Return [x, y] of the center of cell containing provided text 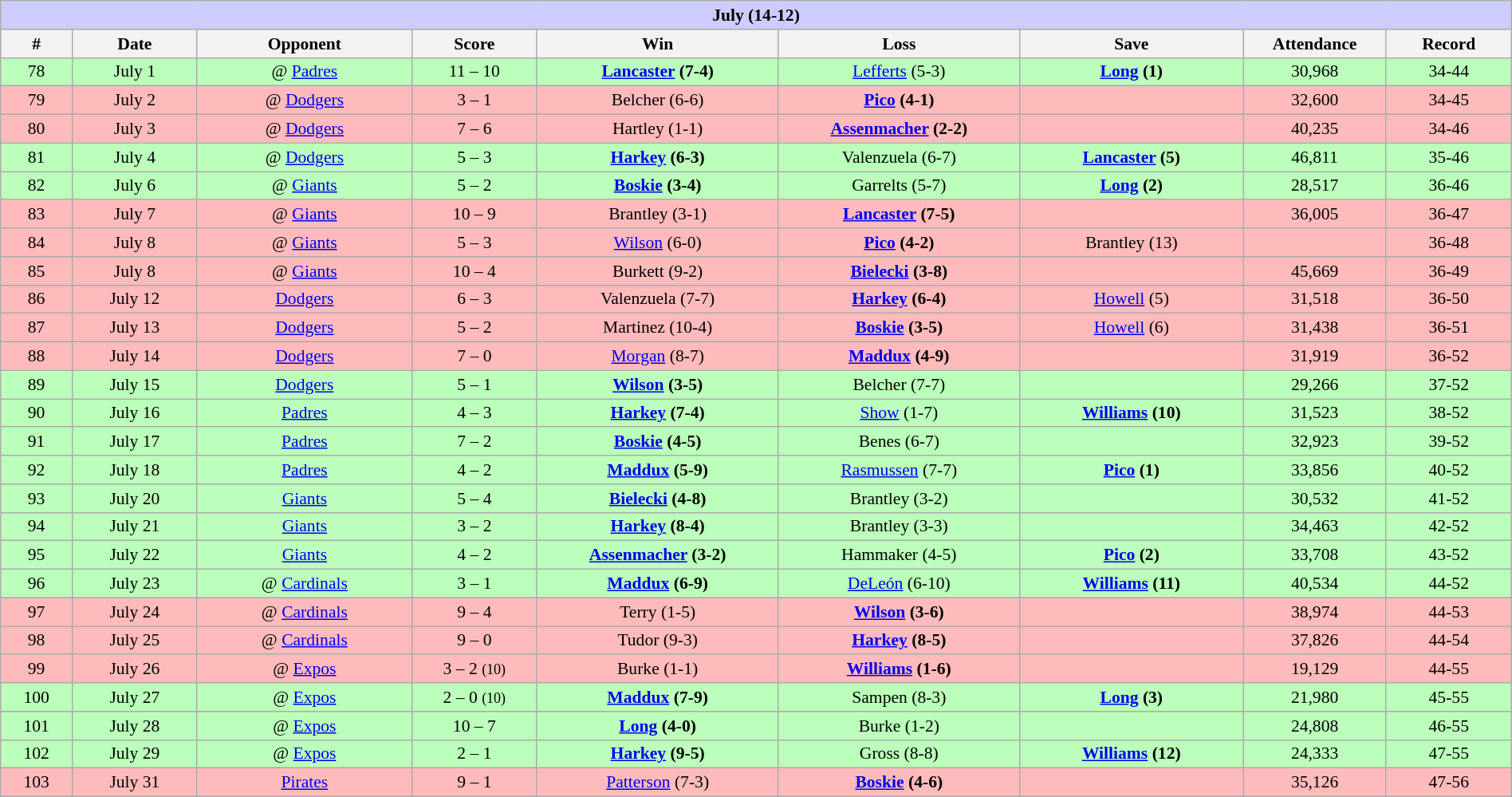
40,235 [1314, 128]
24,808 [1314, 725]
Brantley (3-3) [900, 527]
11 – 10 [474, 72]
July 27 [134, 697]
Long (3) [1132, 697]
July 25 [134, 640]
# [37, 43]
44-54 [1448, 640]
36,005 [1314, 214]
July 24 [134, 612]
Patterson (7-3) [657, 783]
35-46 [1448, 157]
July 31 [134, 783]
July (14-12) [756, 15]
Bielecki (4-8) [657, 498]
Pico (1) [1132, 470]
July 18 [134, 470]
July 22 [134, 555]
7 – 6 [474, 128]
July 4 [134, 157]
91 [37, 441]
Win [657, 43]
July 2 [134, 101]
July 13 [134, 328]
Boskie (3-5) [900, 328]
92 [37, 470]
5 – 4 [474, 498]
40-52 [1448, 470]
36-49 [1448, 270]
Sampen (8-3) [900, 697]
Howell (5) [1132, 299]
July 28 [134, 725]
July 1 [134, 72]
89 [37, 385]
35,126 [1314, 783]
Hartley (1-1) [657, 128]
30,532 [1314, 498]
47-56 [1448, 783]
85 [37, 270]
Pico (4-1) [900, 101]
78 [37, 72]
93 [37, 498]
Show (1-7) [900, 413]
Harkey (7-4) [657, 413]
21,980 [1314, 697]
Williams (12) [1132, 754]
Long (4-0) [657, 725]
Bielecki (3-8) [900, 270]
July 12 [134, 299]
34-45 [1448, 101]
Martinez (10-4) [657, 328]
33,856 [1314, 470]
Attendance [1314, 43]
July 3 [134, 128]
38-52 [1448, 413]
Maddux (6-9) [657, 583]
101 [37, 725]
29,266 [1314, 385]
Williams (1-6) [900, 669]
83 [37, 214]
Loss [900, 43]
36-47 [1448, 214]
33,708 [1314, 555]
Save [1132, 43]
95 [37, 555]
Garrelts (5-7) [900, 185]
31,438 [1314, 328]
42-52 [1448, 527]
Wilson (3-6) [900, 612]
Lefferts (5-3) [900, 72]
Brantley (3-2) [900, 498]
Lancaster (7-5) [900, 214]
10 – 9 [474, 214]
July 14 [134, 356]
34-46 [1448, 128]
40,534 [1314, 583]
28,517 [1314, 185]
Brantley (3-1) [657, 214]
9 – 0 [474, 640]
July 21 [134, 527]
July 29 [134, 754]
Belcher (7-7) [900, 385]
99 [37, 669]
5 – 1 [474, 385]
July 6 [134, 185]
36-48 [1448, 243]
Opponent [305, 43]
DeLeón (6-10) [900, 583]
41-52 [1448, 498]
Gross (8-8) [900, 754]
24,333 [1314, 754]
Benes (6-7) [900, 441]
Williams (11) [1132, 583]
80 [37, 128]
86 [37, 299]
7 – 2 [474, 441]
Boskie (4-6) [900, 783]
Wilson (3-5) [657, 385]
Brantley (13) [1132, 243]
46,811 [1314, 157]
Hammaker (4-5) [900, 555]
10 – 7 [474, 725]
July 23 [134, 583]
87 [37, 328]
July 17 [134, 441]
Burkett (9-2) [657, 270]
94 [37, 527]
44-52 [1448, 583]
Pico (2) [1132, 555]
9 – 4 [474, 612]
Lancaster (5) [1132, 157]
Burke (1-1) [657, 669]
July 15 [134, 385]
46-55 [1448, 725]
Pirates [305, 783]
Howell (6) [1132, 328]
July 7 [134, 214]
43-52 [1448, 555]
39-52 [1448, 441]
34-44 [1448, 72]
July 26 [134, 669]
Maddux (5-9) [657, 470]
2 – 1 [474, 754]
Lancaster (7-4) [657, 72]
Belcher (6-6) [657, 101]
Valenzuela (6-7) [900, 157]
Pico (4-2) [900, 243]
36-51 [1448, 328]
July 20 [134, 498]
31,518 [1314, 299]
Burke (1-2) [900, 725]
7 – 0 [474, 356]
81 [37, 157]
Harkey (6-3) [657, 157]
36-52 [1448, 356]
100 [37, 697]
4 – 3 [474, 413]
3 – 2 [474, 527]
38,974 [1314, 612]
88 [37, 356]
44-55 [1448, 669]
Record [1448, 43]
Harkey (9-5) [657, 754]
82 [37, 185]
31,523 [1314, 413]
84 [37, 243]
Harkey (6-4) [900, 299]
Tudor (9-3) [657, 640]
44-53 [1448, 612]
37,826 [1314, 640]
31,919 [1314, 356]
Maddux (4-9) [900, 356]
36-50 [1448, 299]
Williams (10) [1132, 413]
90 [37, 413]
@ Padres [305, 72]
Terry (1-5) [657, 612]
96 [37, 583]
36-46 [1448, 185]
Harkey (8-4) [657, 527]
10 – 4 [474, 270]
Rasmussen (7-7) [900, 470]
32,600 [1314, 101]
3 – 2 (10) [474, 669]
9 – 1 [474, 783]
Valenzuela (7-7) [657, 299]
Long (2) [1132, 185]
34,463 [1314, 527]
47-55 [1448, 754]
Date [134, 43]
103 [37, 783]
Score [474, 43]
Long (1) [1132, 72]
2 – 0 (10) [474, 697]
30,968 [1314, 72]
Maddux (7-9) [657, 697]
Boskie (4-5) [657, 441]
Boskie (3-4) [657, 185]
45,669 [1314, 270]
102 [37, 754]
45-55 [1448, 697]
37-52 [1448, 385]
79 [37, 101]
Assenmacher (2-2) [900, 128]
98 [37, 640]
Harkey (8-5) [900, 640]
July 16 [134, 413]
Assenmacher (3-2) [657, 555]
32,923 [1314, 441]
97 [37, 612]
Morgan (8-7) [657, 356]
Wilson (6-0) [657, 243]
19,129 [1314, 669]
6 – 3 [474, 299]
